Pinpoint the cell where the given text exists, returning its (x, y) midpoint coordinate. 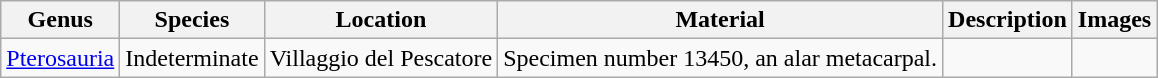
Description (1008, 20)
Indeterminate (192, 58)
Specimen number 13450, an alar metacarpal. (720, 58)
Images (1114, 20)
Material (720, 20)
Location (381, 20)
Pterosauria (60, 58)
Villaggio del Pescatore (381, 58)
Species (192, 20)
Genus (60, 20)
